Determine the (x, y) coordinate at the center of the cell enclosing the given text.  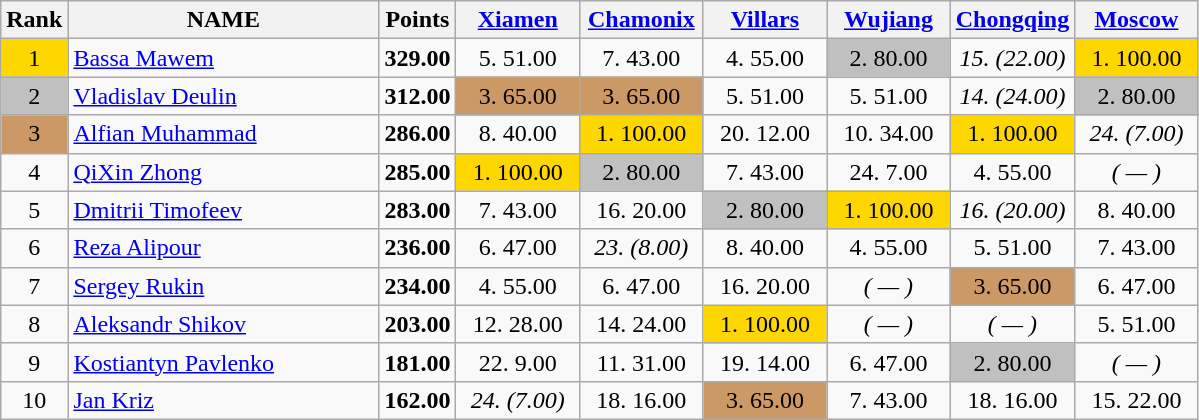
4 (34, 172)
11. 31.00 (642, 362)
Chamonix (642, 20)
Alfian Muhammad (224, 134)
329.00 (418, 58)
2 (34, 96)
Points (418, 20)
10 (34, 400)
Xiamen (518, 20)
Jan Kriz (224, 400)
Reza Alipour (224, 248)
162.00 (418, 400)
286.00 (418, 134)
15. 22.00 (1137, 400)
Chongqing (1012, 20)
Wujiang (889, 20)
3 (34, 134)
19. 14.00 (765, 362)
7 (34, 286)
285.00 (418, 172)
15. (22.00) (1012, 58)
312.00 (418, 96)
16. (20.00) (1012, 210)
24. 7.00 (889, 172)
12. 28.00 (518, 324)
181.00 (418, 362)
14. 24.00 (642, 324)
Vladislav Deulin (224, 96)
283.00 (418, 210)
8 (34, 324)
22. 9.00 (518, 362)
203.00 (418, 324)
Villars (765, 20)
236.00 (418, 248)
23. (8.00) (642, 248)
NAME (224, 20)
20. 12.00 (765, 134)
6 (34, 248)
Dmitrii Timofeev (224, 210)
Moscow (1137, 20)
5 (34, 210)
1 (34, 58)
234.00 (418, 286)
9 (34, 362)
Rank (34, 20)
Kostiantyn Pavlenko (224, 362)
10. 34.00 (889, 134)
Sergey Rukin (224, 286)
QiXin Zhong (224, 172)
Aleksandr Shikov (224, 324)
Bassa Mawem (224, 58)
14. (24.00) (1012, 96)
